Pinpoint the cell where the given text exists, returning its (x, y) midpoint coordinate. 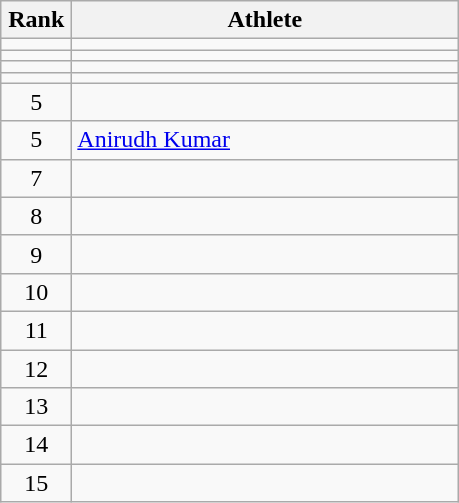
15 (36, 483)
12 (36, 369)
7 (36, 178)
Athlete (265, 20)
14 (36, 445)
9 (36, 254)
Anirudh Kumar (265, 140)
13 (36, 407)
11 (36, 330)
Rank (36, 20)
10 (36, 292)
8 (36, 216)
